Determine the (x, y) coordinate at the center of the cell enclosing the given text.  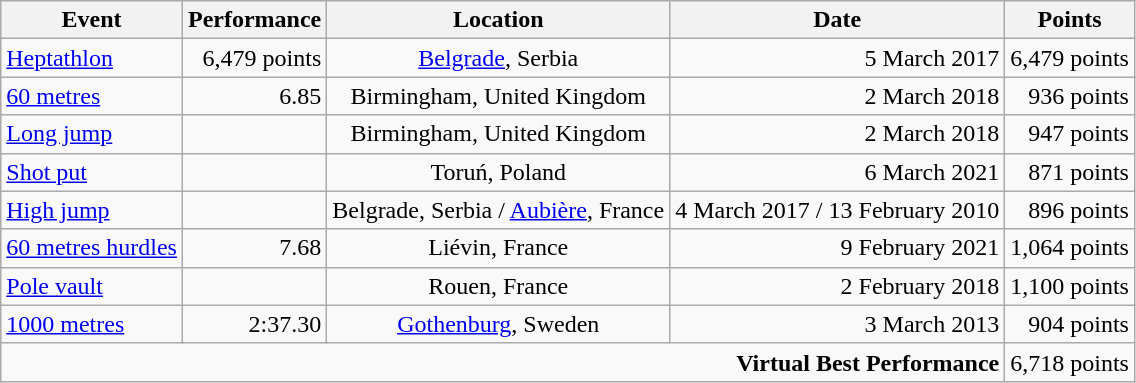
4 March 2017 / 13 February 2010 (838, 210)
Heptathlon (92, 58)
Toruń, Poland (498, 172)
Shot put (92, 172)
3 March 2013 (838, 324)
2 February 2018 (838, 286)
1000 metres (92, 324)
6.85 (254, 96)
Pole vault (92, 286)
5 March 2017 (838, 58)
947 points (1070, 134)
Rouen, France (498, 286)
2:37.30 (254, 324)
Event (92, 20)
60 metres hurdles (92, 248)
9 February 2021 (838, 248)
Performance (254, 20)
Date (838, 20)
904 points (1070, 324)
6 March 2021 (838, 172)
Liévin, France (498, 248)
Points (1070, 20)
936 points (1070, 96)
896 points (1070, 210)
6,718 points (1070, 362)
1,064 points (1070, 248)
60 metres (92, 96)
1,100 points (1070, 286)
Belgrade, Serbia / Aubière, France (498, 210)
871 points (1070, 172)
7.68 (254, 248)
Long jump (92, 134)
High jump (92, 210)
Virtual Best Performance (503, 362)
Belgrade, Serbia (498, 58)
Location (498, 20)
Gothenburg, Sweden (498, 324)
